Find where the given text appears and provide that cell's center as [x, y] coordinate. 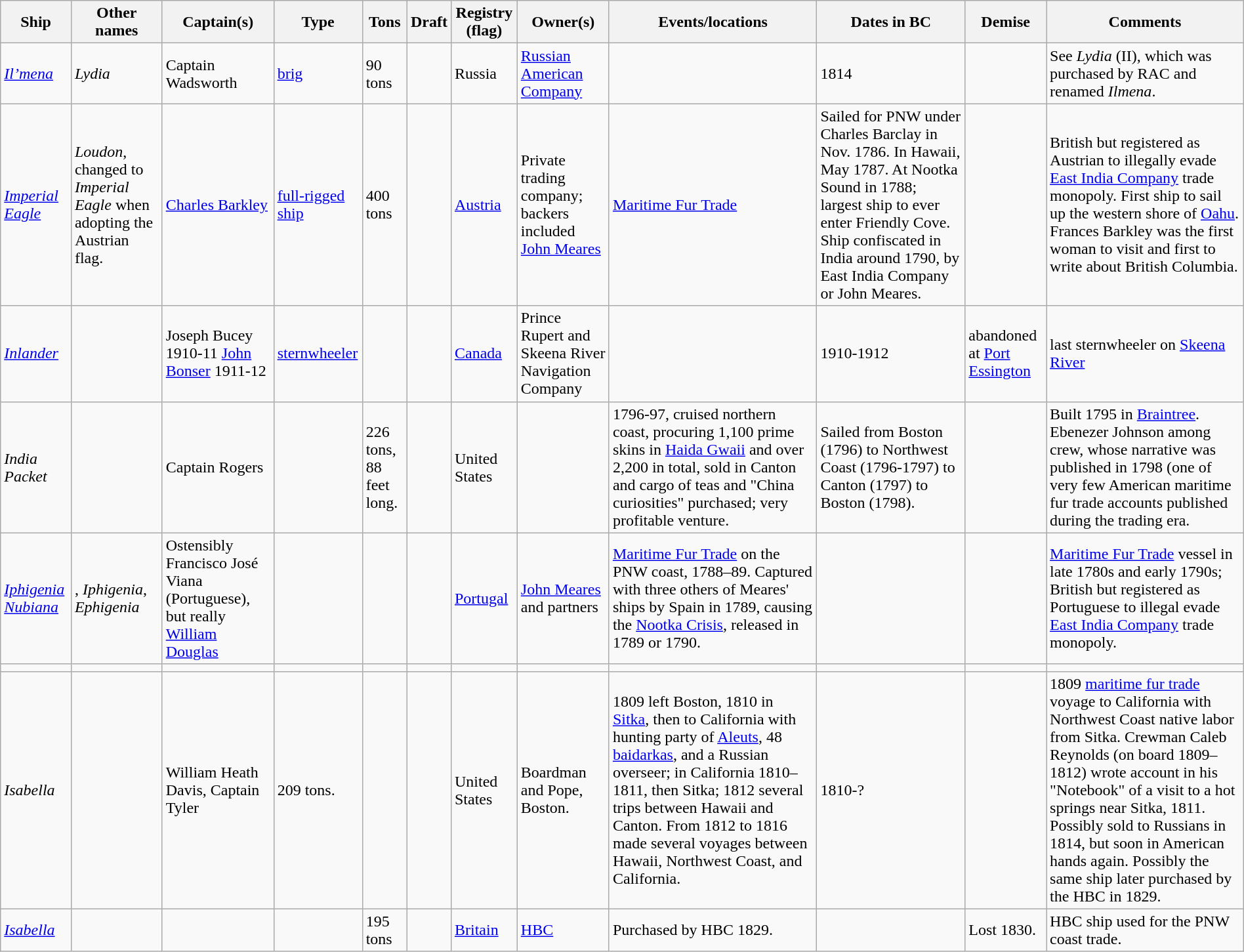
Iphigenia Nubiana [36, 598]
90 tons [384, 73]
Lydia [117, 73]
Charles Barkley [218, 205]
Russian American Company [563, 73]
sternwheeler [318, 354]
Comments [1146, 22]
Registry (flag) [484, 22]
226 tons, 88 feet long. [384, 467]
full-rigged ship [318, 205]
Other names [117, 22]
1810-? [891, 790]
Ostensibly Francisco José Viana (Portuguese), but really William Douglas [218, 598]
Britain [484, 930]
400 tons [384, 205]
Tons [384, 22]
Draft [429, 22]
Prince Rupert and Skeena River Navigation Company [563, 354]
209 tons. [318, 790]
Russia [484, 73]
Private trading company; backers included John Meares [563, 205]
India Packet [36, 467]
HBC [563, 930]
Portugal [484, 598]
Loudon, changed to Imperial Eagle when adopting the Austrian flag. [117, 205]
Captain(s) [218, 22]
Imperial Eagle [36, 205]
Maritime Fur Trade [713, 205]
Purchased by HBC 1829. [713, 930]
brig [318, 73]
HBC ship used for the PNW coast trade. [1146, 930]
Captain Rogers [218, 467]
William Heath Davis, Captain Tyler [218, 790]
1910-1912 [891, 354]
, Iphigenia, Ephigenia [117, 598]
John Meares and partners [563, 598]
abandoned at Port Essington [1006, 354]
Austria [484, 205]
Ship [36, 22]
1814 [891, 73]
Type [318, 22]
last sternwheeler on Skeena River [1146, 354]
Events/locations [713, 22]
Boardman and Pope, Boston. [563, 790]
Lost 1830. [1006, 930]
Demise [1006, 22]
Joseph Bucey 1910-11 John Bonser 1911-12 [218, 354]
Maritime Fur Trade vessel in late 1780s and early 1790s; British but registered as Portuguese to illegal evade East India Company trade monopoly. [1146, 598]
Sailed from Boston (1796) to Northwest Coast (1796-1797) to Canton (1797) to Boston (1798). [891, 467]
Inlander [36, 354]
Owner(s) [563, 22]
Captain Wadsworth [218, 73]
See Lydia (II), which was purchased by RAC and renamed Ilmena. [1146, 73]
Il’mena [36, 73]
195 tons [384, 930]
Dates in BC [891, 22]
Canada [484, 354]
